From the cell containing the given text, extract its center point as [X, Y] coordinate. 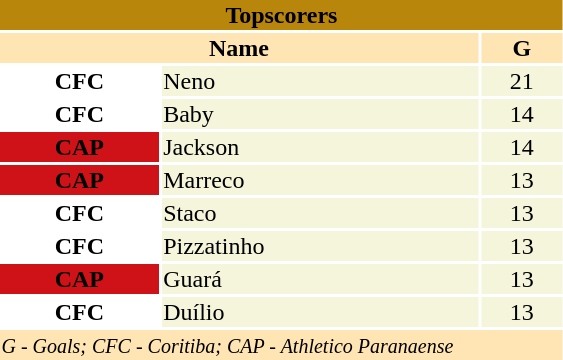
Jackson [320, 147]
Duílio [320, 312]
Neno [320, 81]
G [522, 48]
Guará [320, 279]
21 [522, 81]
Name [239, 48]
G - Goals; CFC - Coritiba; CAP - Athletico Paranaense [282, 345]
Baby [320, 114]
Marreco [320, 180]
Topscorers [282, 15]
Staco [320, 213]
Pizzatinho [320, 246]
